Find where the given text appears and provide that cell's center as (X, Y) coordinate. 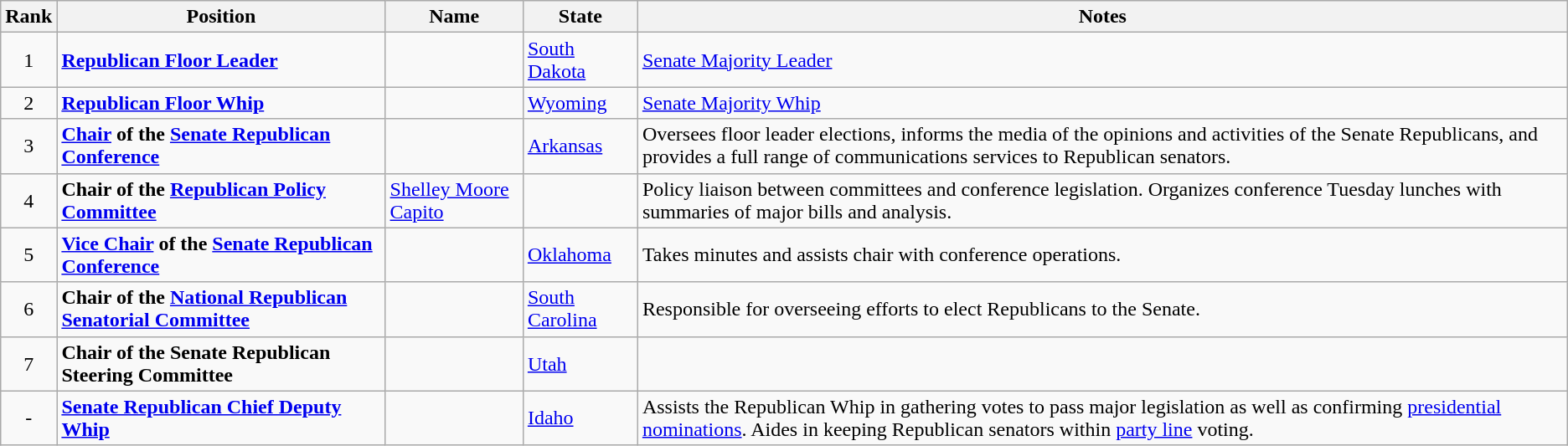
Chair of the Republican Policy Committee (221, 201)
Idaho (580, 418)
5 (28, 254)
State (580, 17)
4 (28, 201)
Wyoming (580, 103)
2 (28, 103)
Shelley Moore Capito (454, 201)
Chair of the Senate Republican Conference (221, 146)
Vice Chair of the Senate Republican Conference (221, 254)
Republican Floor Whip (221, 103)
Responsible for overseeing efforts to elect Republicans to the Senate. (1102, 310)
Arkansas (580, 146)
Utah (580, 363)
Chair of the Senate Republican Steering Committee (221, 363)
Name (454, 17)
Senate Majority Leader (1102, 60)
Oklahoma (580, 254)
1 (28, 60)
Takes minutes and assists chair with conference operations. (1102, 254)
Senate Majority Whip (1102, 103)
7 (28, 363)
- (28, 418)
Senate Republican Chief Deputy Whip (221, 418)
South Dakota (580, 60)
Notes (1102, 17)
Chair of the National Republican Senatorial Committee (221, 310)
3 (28, 146)
6 (28, 310)
Rank (28, 17)
Policy liaison between committees and conference legislation. Organizes conference Tuesday lunches with summaries of major bills and analysis. (1102, 201)
Position (221, 17)
South Carolina (580, 310)
Republican Floor Leader (221, 60)
